Identify which cell holds the provided text, then report its (x, y) central coordinate. 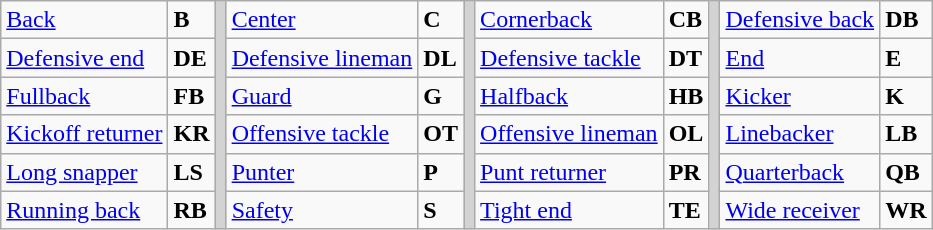
Long snapper (84, 172)
CB (686, 20)
LB (906, 134)
Offensive tackle (322, 134)
Defensive end (84, 58)
S (441, 210)
DT (686, 58)
Back (84, 20)
B (192, 20)
Defensive lineman (322, 58)
Defensive tackle (570, 58)
Defensive back (800, 20)
Punter (322, 172)
Punt returner (570, 172)
Cornerback (570, 20)
Fullback (84, 96)
TE (686, 210)
Linebacker (800, 134)
RB (192, 210)
DB (906, 20)
DE (192, 58)
End (800, 58)
K (906, 96)
OT (441, 134)
OL (686, 134)
E (906, 58)
KR (192, 134)
G (441, 96)
QB (906, 172)
Halfback (570, 96)
C (441, 20)
Running back (84, 210)
Tight end (570, 210)
Guard (322, 96)
Wide receiver (800, 210)
P (441, 172)
PR (686, 172)
Quarterback (800, 172)
Kickoff returner (84, 134)
WR (906, 210)
Center (322, 20)
HB (686, 96)
Offensive lineman (570, 134)
Kicker (800, 96)
Safety (322, 210)
FB (192, 96)
DL (441, 58)
LS (192, 172)
